For the text-containing cell, return its midpoint in (X, Y) coordinate format. 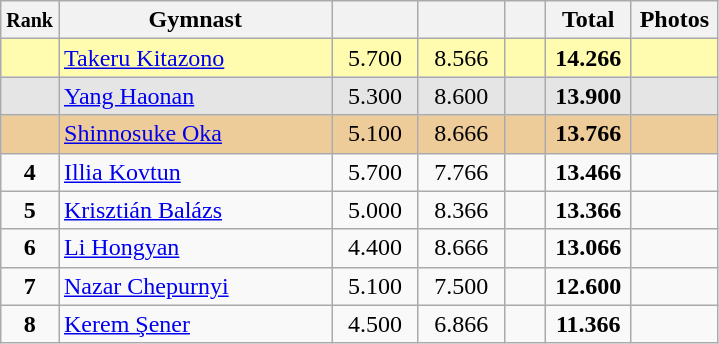
8 (30, 324)
8.600 (461, 96)
6.866 (461, 324)
13.766 (588, 134)
Kerem Şener (195, 324)
5 (30, 210)
Gymnast (195, 20)
Total (588, 20)
4 (30, 172)
13.066 (588, 248)
14.266 (588, 58)
Krisztián Balázs (195, 210)
13.900 (588, 96)
11.366 (588, 324)
7.500 (461, 286)
Shinnosuke Oka (195, 134)
Yang Haonan (195, 96)
5.000 (375, 210)
Li Hongyan (195, 248)
7.766 (461, 172)
7 (30, 286)
8.566 (461, 58)
13.466 (588, 172)
6 (30, 248)
13.366 (588, 210)
12.600 (588, 286)
Illia Kovtun (195, 172)
4.500 (375, 324)
5.300 (375, 96)
Rank (30, 20)
4.400 (375, 248)
Takeru Kitazono (195, 58)
Nazar Chepurnyi (195, 286)
Photos (674, 20)
8.366 (461, 210)
